Pinpoint the cell where the given text exists, returning its (x, y) midpoint coordinate. 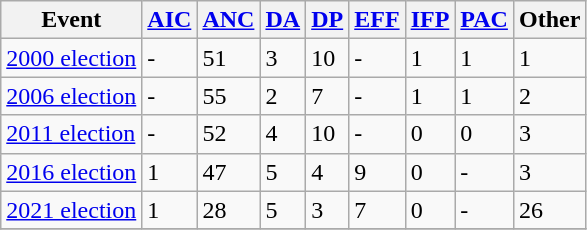
EFF (377, 20)
51 (228, 58)
IFP (430, 20)
9 (377, 172)
2000 election (72, 58)
26 (549, 210)
DA (283, 20)
47 (228, 172)
2016 election (72, 172)
52 (228, 134)
ANC (228, 20)
Other (549, 20)
AIC (170, 20)
PAC (484, 20)
2021 election (72, 210)
2011 election (72, 134)
2006 election (72, 96)
28 (228, 210)
Event (72, 20)
55 (228, 96)
DP (328, 20)
